Scan for the cell matching the given text and deliver its (X, Y) coordinate at center. 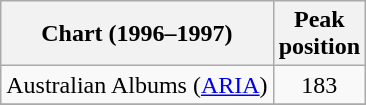
183 (319, 85)
Australian Albums (ARIA) (137, 85)
Peakposition (319, 34)
Chart (1996–1997) (137, 34)
